Identify which cell holds the provided text, then report its [x, y] central coordinate. 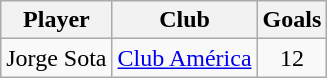
Club América [184, 58]
12 [292, 58]
Jorge Sota [56, 58]
Player [56, 20]
Goals [292, 20]
Club [184, 20]
